Determine the [X, Y] coordinate at the center of the cell enclosing the given text.  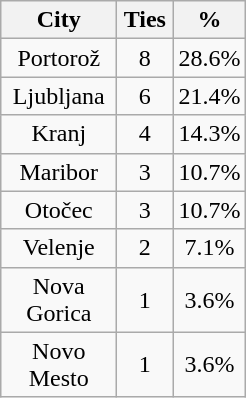
Maribor [59, 172]
% [210, 20]
28.6% [210, 58]
Kranj [59, 134]
Velenje [59, 248]
14.3% [210, 134]
City [59, 20]
Ljubljana [59, 96]
2 [145, 248]
Portorož [59, 58]
6 [145, 96]
Novo Mesto [59, 364]
4 [145, 134]
Ties [145, 20]
Nova Gorica [59, 300]
21.4% [210, 96]
7.1% [210, 248]
Otočec [59, 210]
8 [145, 58]
